Extract the [x, y] coordinate from the center of the cell holding the provided text.  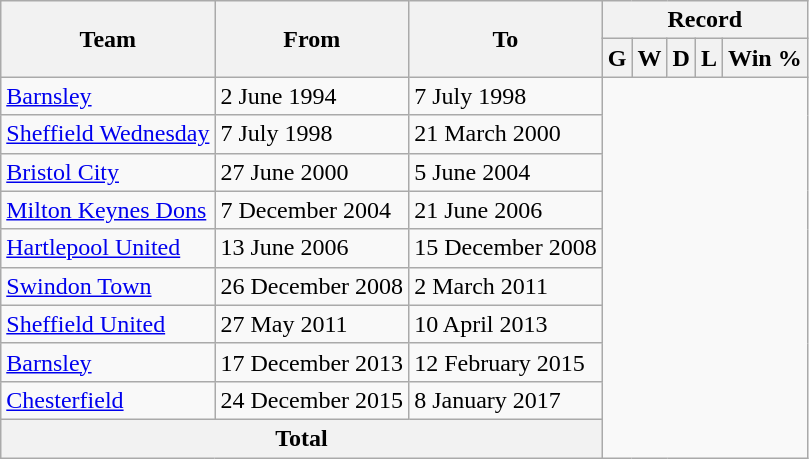
Chesterfield [108, 400]
2 March 2011 [506, 286]
21 March 2000 [506, 134]
D [681, 58]
17 December 2013 [312, 362]
27 May 2011 [312, 324]
L [708, 58]
12 February 2015 [506, 362]
13 June 2006 [312, 248]
From [312, 39]
Team [108, 39]
2 June 1994 [312, 96]
Sheffield Wednesday [108, 134]
26 December 2008 [312, 286]
Bristol City [108, 172]
W [650, 58]
15 December 2008 [506, 248]
To [506, 39]
Milton Keynes Dons [108, 210]
Swindon Town [108, 286]
27 June 2000 [312, 172]
Total [302, 438]
10 April 2013 [506, 324]
Record [704, 20]
5 June 2004 [506, 172]
21 June 2006 [506, 210]
7 December 2004 [312, 210]
8 January 2017 [506, 400]
24 December 2015 [312, 400]
Sheffield United [108, 324]
Hartlepool United [108, 248]
G [617, 58]
Win % [766, 58]
